Search for the cell housing the specified text and yield its [X, Y] center coordinate. 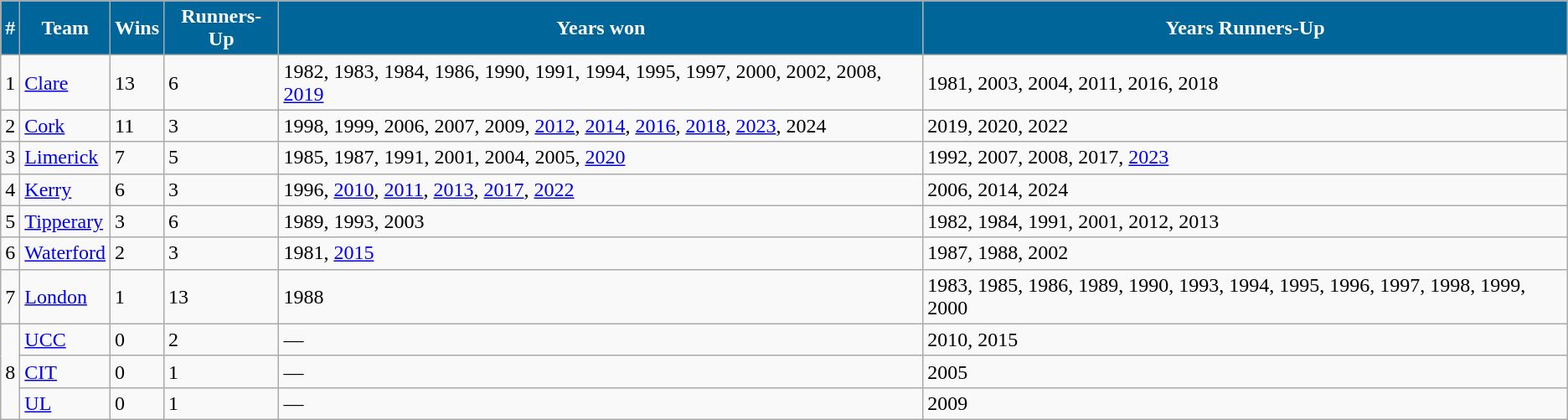
1982, 1983, 1984, 1986, 1990, 1991, 1994, 1995, 1997, 2000, 2002, 2008, 2019 [601, 82]
Team [65, 29]
2010, 2015 [1245, 340]
4 [10, 189]
1981, 2015 [601, 253]
2006, 2014, 2024 [1245, 189]
CIT [65, 371]
2009 [1245, 403]
1981, 2003, 2004, 2011, 2016, 2018 [1245, 82]
Years won [601, 29]
Limerick [65, 158]
Tipperary [65, 221]
# [10, 29]
1983, 1985, 1986, 1989, 1990, 1993, 1994, 1995, 1996, 1997, 1998, 1999, 2000 [1245, 297]
Wins [137, 29]
1982, 1984, 1991, 2001, 2012, 2013 [1245, 221]
1996, 2010, 2011, 2013, 2017, 2022 [601, 189]
11 [137, 126]
Cork [65, 126]
1985, 1987, 1991, 2001, 2004, 2005, 2020 [601, 158]
Waterford [65, 253]
2019, 2020, 2022 [1245, 126]
2005 [1245, 371]
Clare [65, 82]
1988 [601, 297]
Years Runners-Up [1245, 29]
8 [10, 371]
London [65, 297]
Kerry [65, 189]
1992, 2007, 2008, 2017, 2023 [1245, 158]
Runners-Up [221, 29]
UL [65, 403]
1998, 1999, 2006, 2007, 2009, 2012, 2014, 2016, 2018, 2023, 2024 [601, 126]
UCC [65, 340]
1987, 1988, 2002 [1245, 253]
1989, 1993, 2003 [601, 221]
